Locate the cell with the specified text and output its (X, Y) center coordinate. 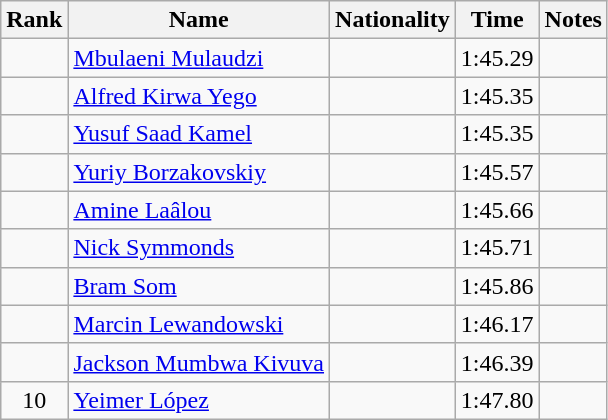
Amine Laâlou (199, 210)
1:45.29 (497, 58)
Alfred Kirwa Yego (199, 96)
Marcin Lewandowski (199, 324)
1:45.57 (497, 172)
Yusuf Saad Kamel (199, 134)
Name (199, 20)
Mbulaeni Mulaudzi (199, 58)
Notes (573, 20)
Nick Symmonds (199, 248)
1:46.17 (497, 324)
Yuriy Borzakovskiy (199, 172)
1:46.39 (497, 362)
Rank (34, 20)
Bram Som (199, 286)
1:45.86 (497, 286)
1:45.66 (497, 210)
Nationality (393, 20)
10 (34, 400)
1:45.71 (497, 248)
Jackson Mumbwa Kivuva (199, 362)
Yeimer López (199, 400)
1:47.80 (497, 400)
Time (497, 20)
